Detect which cell encompasses the target text, then output its (x, y) center coordinate. 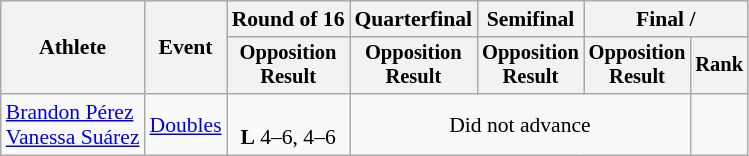
Rank (719, 66)
L 4–6, 4–6 (288, 124)
Event (186, 48)
Did not advance (520, 124)
Athlete (73, 48)
Round of 16 (288, 19)
Quarterfinal (414, 19)
Final / (666, 19)
Semifinal (530, 19)
Brandon PérezVanessa Suárez (73, 124)
Doubles (186, 124)
